For the text-containing cell, return its midpoint in [x, y] coordinate format. 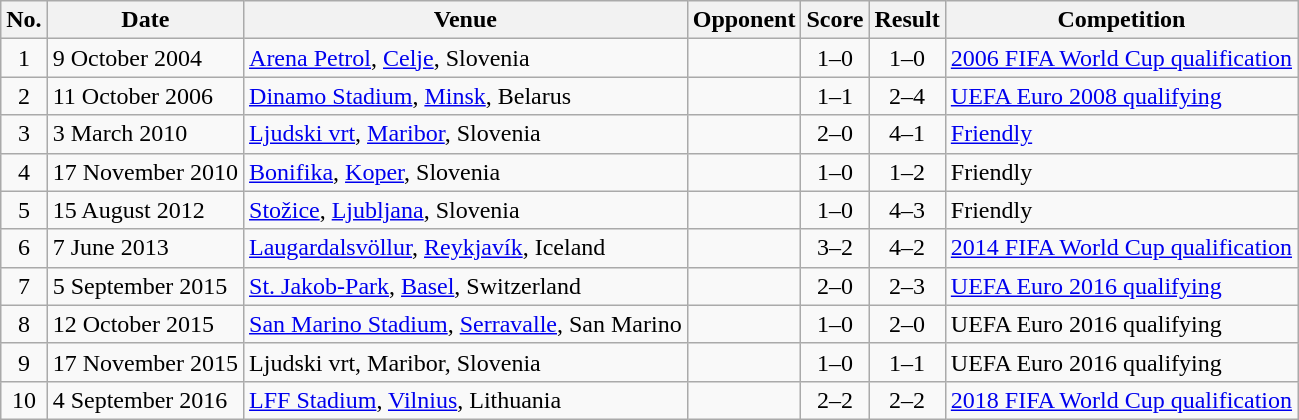
Bonifika, Koper, Slovenia [466, 172]
2 [24, 96]
Result [907, 20]
15 August 2012 [145, 210]
6 [24, 248]
2–4 [907, 96]
4–1 [907, 134]
17 November 2010 [145, 172]
San Marino Stadium, Serravalle, San Marino [466, 324]
4–3 [907, 210]
Arena Petrol, Celje, Slovenia [466, 58]
3 March 2010 [145, 134]
Competition [1121, 20]
Date [145, 20]
1–2 [907, 172]
Score [835, 20]
UEFA Euro 2008 qualifying [1121, 96]
4 September 2016 [145, 400]
9 October 2004 [145, 58]
2014 FIFA World Cup qualification [1121, 248]
LFF Stadium, Vilnius, Lithuania [466, 400]
12 October 2015 [145, 324]
4–2 [907, 248]
Stožice, Ljubljana, Slovenia [466, 210]
11 October 2006 [145, 96]
17 November 2015 [145, 362]
10 [24, 400]
9 [24, 362]
Laugardalsvöllur, Reykjavík, Iceland [466, 248]
7 June 2013 [145, 248]
Opponent [744, 20]
2018 FIFA World Cup qualification [1121, 400]
1 [24, 58]
2006 FIFA World Cup qualification [1121, 58]
3–2 [835, 248]
No. [24, 20]
Venue [466, 20]
2–3 [907, 286]
3 [24, 134]
4 [24, 172]
5 September 2015 [145, 286]
St. Jakob-Park, Basel, Switzerland [466, 286]
8 [24, 324]
Dinamo Stadium, Minsk, Belarus [466, 96]
7 [24, 286]
5 [24, 210]
